Scan for the cell matching the given text and deliver its (X, Y) coordinate at center. 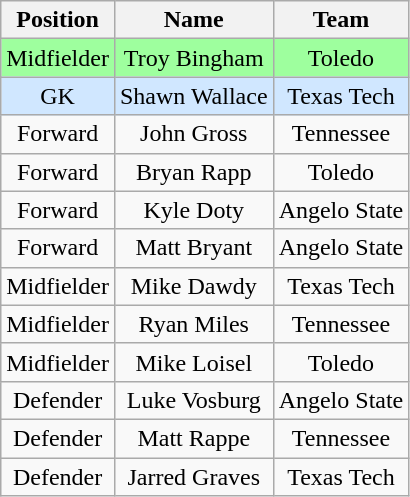
Jarred Graves (194, 477)
Ryan Miles (194, 324)
Mike Dawdy (194, 286)
Bryan Rapp (194, 172)
Kyle Doty (194, 210)
Position (58, 20)
Matt Rappe (194, 438)
Shawn Wallace (194, 96)
Name (194, 20)
Mike Loisel (194, 362)
Matt Bryant (194, 248)
Luke Vosburg (194, 400)
John Gross (194, 134)
Team (341, 20)
GK (58, 96)
Troy Bingham (194, 58)
